Locate the cell with the specified text and output its [x, y] center coordinate. 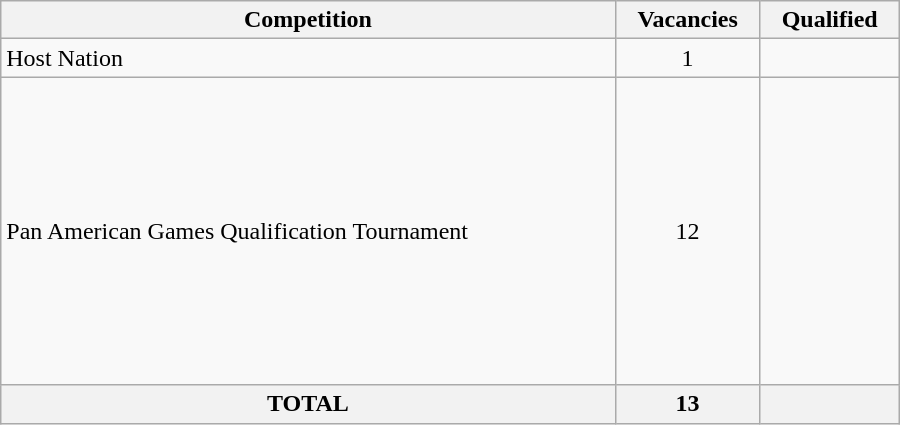
13 [688, 404]
1 [688, 58]
Host Nation [308, 58]
12 [688, 231]
Vacancies [688, 20]
Competition [308, 20]
Qualified [830, 20]
TOTAL [308, 404]
Pan American Games Qualification Tournament [308, 231]
